From the cell containing the given text, extract its center point as (x, y) coordinate. 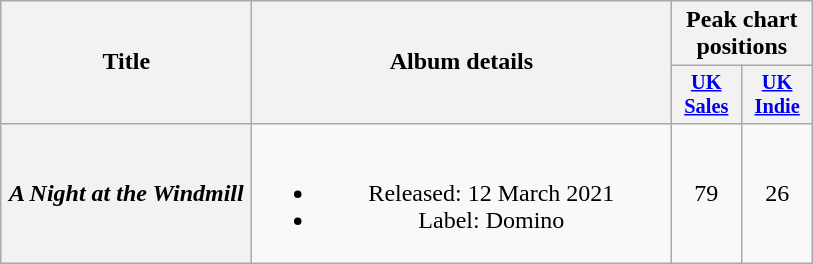
UKSales (706, 95)
UKIndie (778, 95)
Peak chart positions (742, 34)
Released: 12 March 2021Label: Domino (462, 193)
79 (706, 193)
A Night at the Windmill (126, 193)
26 (778, 193)
Album details (462, 62)
Title (126, 62)
